For the text-containing cell, return its midpoint in (x, y) coordinate format. 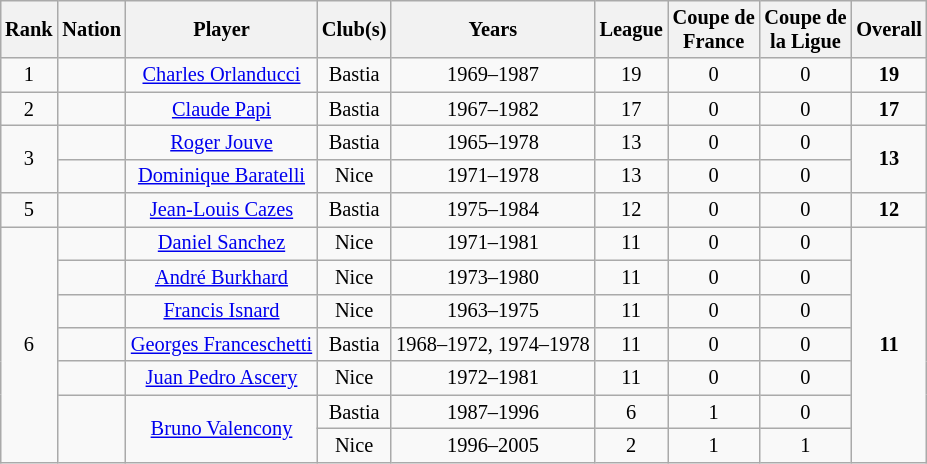
5 (28, 210)
1987–1996 (492, 412)
1975–1984 (492, 210)
1971–1978 (492, 176)
Coupe deFrance (714, 29)
Overall (888, 29)
Daniel Sanchez (222, 243)
Years (492, 29)
1965–1978 (492, 142)
Rank (28, 29)
1967–1982 (492, 109)
Charles Orlanducci (222, 75)
1969–1987 (492, 75)
Jean-Louis Cazes (222, 210)
Francis Isnard (222, 311)
1968–1972, 1974–1978 (492, 344)
League (632, 29)
Club(s) (354, 29)
1971–1981 (492, 243)
André Burkhard (222, 277)
Juan Pedro Ascery (222, 378)
1973–1980 (492, 277)
Coupe dela Ligue (806, 29)
1963–1975 (492, 311)
Roger Jouve (222, 142)
1996–2005 (492, 445)
1972–1981 (492, 378)
Bruno Valencony (222, 428)
Georges Franceschetti (222, 344)
Player (222, 29)
Dominique Baratelli (222, 176)
Claude Papi (222, 109)
Nation (92, 29)
3 (28, 158)
